Return the [x, y] coordinate for the center point of the cell that contains the specified text.  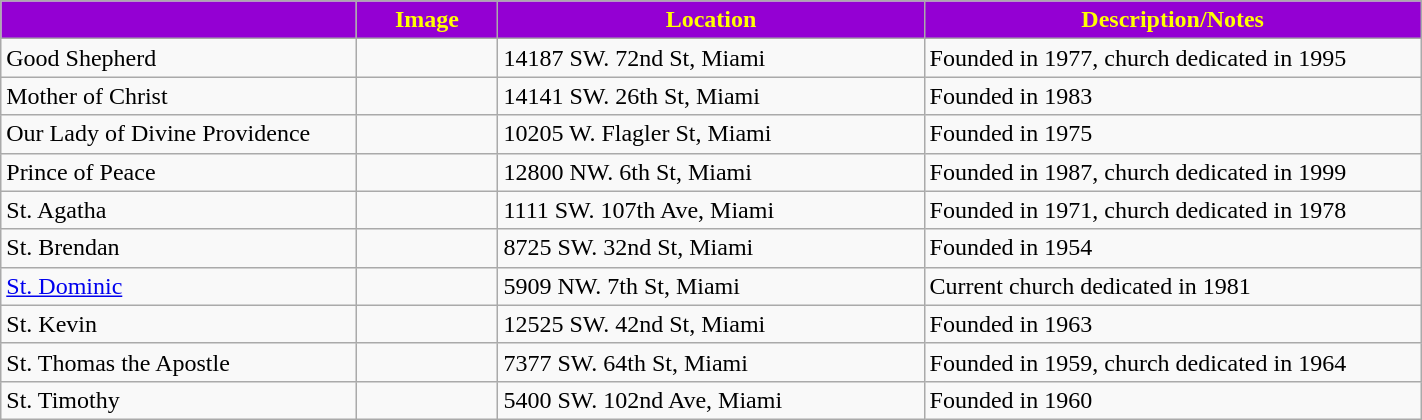
Founded in 1959, church dedicated in 1964 [1172, 362]
St. Thomas the Apostle [178, 362]
14141 SW. 26th St, Miami [711, 96]
1111 SW. 107th Ave, Miami [711, 210]
St. Timothy [178, 400]
Location [711, 20]
Founded in 1963 [1172, 324]
Image [427, 20]
14187 SW. 72nd St, Miami [711, 58]
St. Agatha [178, 210]
5909 NW. 7th St, Miami [711, 286]
8725 SW. 32nd St, Miami [711, 248]
Founded in 1987, church dedicated in 1999 [1172, 172]
St. Brendan [178, 248]
Prince of Peace [178, 172]
St. Kevin [178, 324]
Founded in 1971, church dedicated in 1978 [1172, 210]
Founded in 1983 [1172, 96]
Good Shepherd [178, 58]
Our Lady of Divine Providence [178, 134]
5400 SW. 102nd Ave, Miami [711, 400]
Founded in 1975 [1172, 134]
Founded in 1954 [1172, 248]
St. Dominic [178, 286]
12800 NW. 6th St, Miami [711, 172]
Founded in 1960 [1172, 400]
7377 SW. 64th St, Miami [711, 362]
Description/Notes [1172, 20]
Founded in 1977, church dedicated in 1995 [1172, 58]
10205 W. Flagler St, Miami [711, 134]
Current church dedicated in 1981 [1172, 286]
12525 SW. 42nd St, Miami [711, 324]
Mother of Christ [178, 96]
